Extract the [x, y] coordinate from the center of the cell holding the provided text.  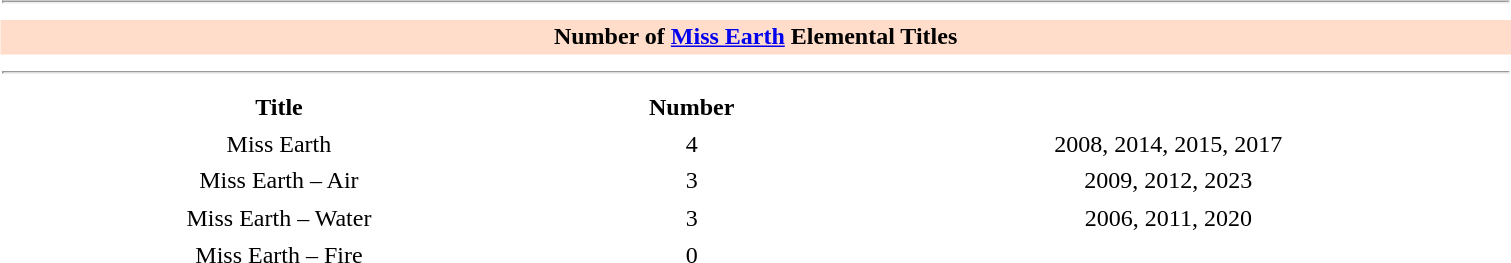
Miss Earth – Water [278, 219]
Miss Earth – Air [278, 182]
2009, 2012, 2023 [1168, 182]
Number of Miss Earth Elemental Titles [756, 37]
2008, 2014, 2015, 2017 [1168, 144]
Miss Earth [278, 144]
4 [692, 144]
2006, 2011, 2020 [1168, 219]
Number [692, 107]
Title [278, 107]
